Provide the (X, Y) coordinate of the cell's center where the given text is located.  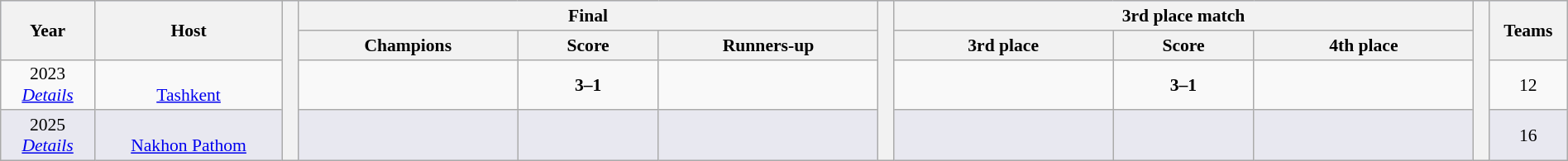
2025Details (48, 135)
Runners-up (767, 45)
Nakhon Pathom (189, 135)
Tashkent (189, 84)
4th place (1363, 45)
3rd place match (1184, 16)
Final (589, 16)
Teams (1528, 30)
Host (189, 30)
Champions (409, 45)
12 (1528, 84)
16 (1528, 135)
2023Details (48, 84)
Year (48, 30)
3rd place (1004, 45)
